Provide the [X, Y] coordinate of the cell's center where the given text is located.  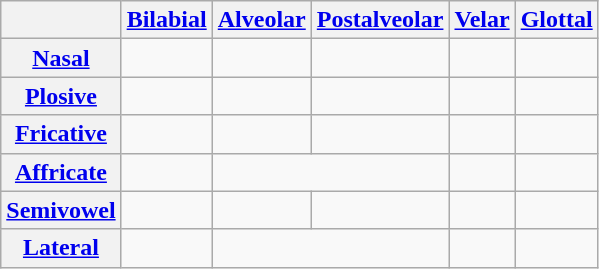
Postalveolar [380, 20]
Affricate [61, 172]
Glottal [556, 20]
Lateral [61, 248]
Nasal [61, 58]
Fricative [61, 134]
Alveolar [262, 20]
Semivowel [61, 210]
Plosive [61, 96]
Bilabial [166, 20]
Velar [482, 20]
